Detect which cell encompasses the target text, then output its [X, Y] center coordinate. 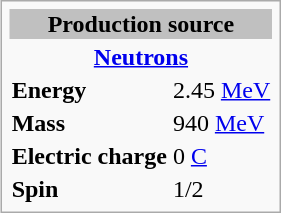
Energy [89, 90]
Electric charge [89, 156]
Mass [89, 123]
1/2 [221, 189]
0 C [221, 156]
2.45 MeV [221, 90]
Production source [141, 24]
940 MeV [221, 123]
Spin [89, 189]
Neutrons [141, 57]
